Capture the cell that displays the provided text and extract its (x, y) central coordinate. 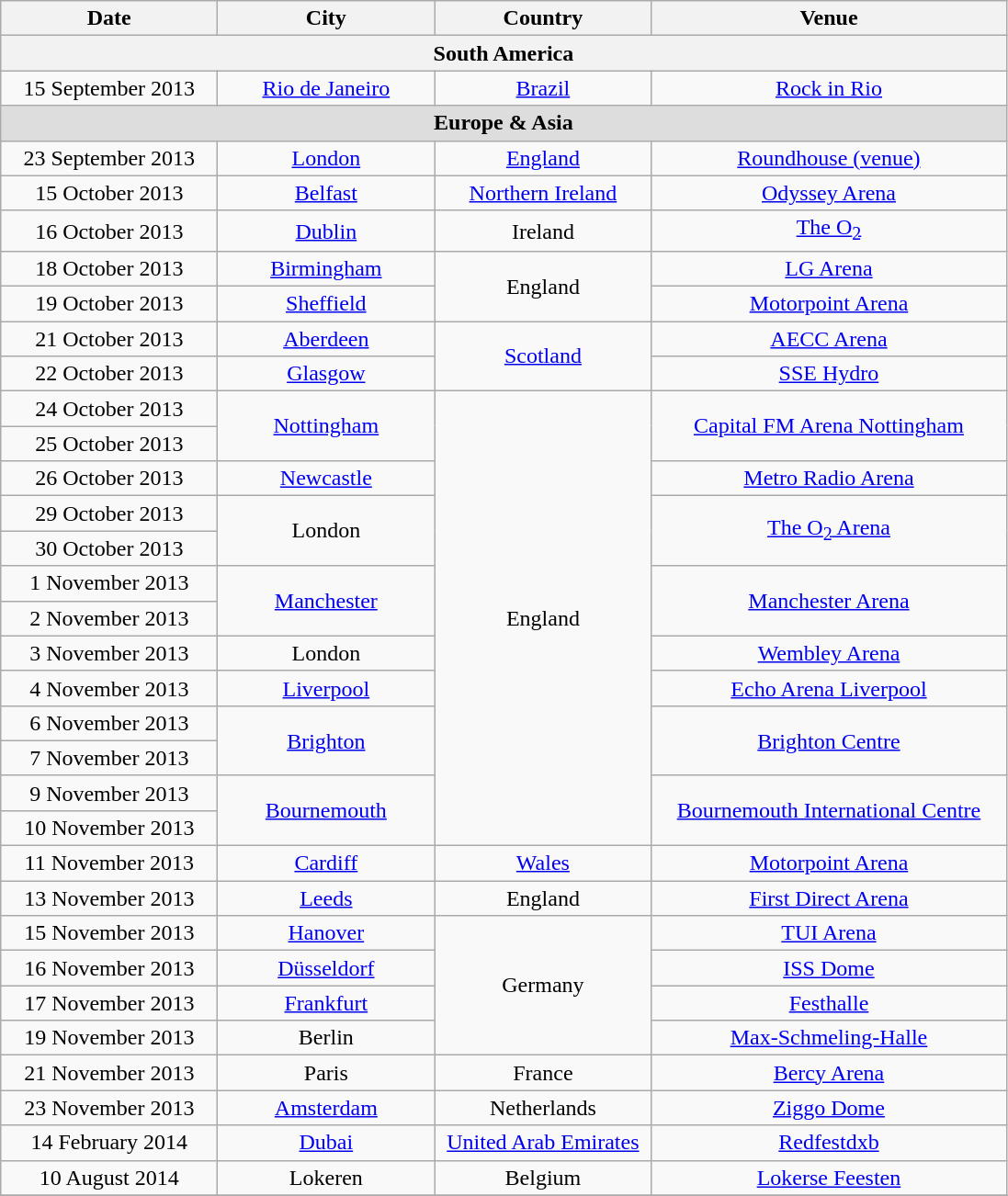
Manchester Arena (829, 601)
10 November 2013 (109, 828)
Europe & Asia (504, 123)
Metro Radio Arena (829, 479)
Leeds (326, 898)
Scotland (543, 356)
Rock in Rio (829, 88)
16 October 2013 (109, 231)
18 October 2013 (109, 268)
Germany (543, 986)
15 September 2013 (109, 88)
Nottingham (326, 426)
City (326, 18)
LG Arena (829, 268)
Dubai (326, 1143)
Dublin (326, 231)
United Arab Emirates (543, 1143)
ISS Dome (829, 968)
4 November 2013 (109, 688)
24 October 2013 (109, 409)
Redfestdxb (829, 1143)
21 November 2013 (109, 1073)
Wembley Arena (829, 653)
10 August 2014 (109, 1178)
Festhalle (829, 1003)
Bournemouth (326, 810)
15 November 2013 (109, 933)
South America (504, 53)
Odyssey Arena (829, 193)
Lokeren (326, 1178)
Max-Schmeling-Halle (829, 1038)
Hanover (326, 933)
29 October 2013 (109, 513)
Berlin (326, 1038)
14 February 2014 (109, 1143)
30 October 2013 (109, 548)
Ziggo Dome (829, 1108)
Cardiff (326, 863)
3 November 2013 (109, 653)
Wales (543, 863)
Newcastle (326, 479)
SSE Hydro (829, 374)
France (543, 1073)
11 November 2013 (109, 863)
Düsseldorf (326, 968)
16 November 2013 (109, 968)
Liverpool (326, 688)
AECC Arena (829, 339)
Belgium (543, 1178)
Sheffield (326, 304)
The O2 (829, 231)
Amsterdam (326, 1108)
1 November 2013 (109, 583)
23 November 2013 (109, 1108)
Netherlands (543, 1108)
Glasgow (326, 374)
Roundhouse (venue) (829, 158)
The O2 Arena (829, 531)
21 October 2013 (109, 339)
Aberdeen (326, 339)
7 November 2013 (109, 758)
Ireland (543, 231)
First Direct Arena (829, 898)
13 November 2013 (109, 898)
TUI Arena (829, 933)
Birmingham (326, 268)
Paris (326, 1073)
22 October 2013 (109, 374)
15 October 2013 (109, 193)
19 November 2013 (109, 1038)
Lokerse Feesten (829, 1178)
Rio de Janeiro (326, 88)
23 September 2013 (109, 158)
Belfast (326, 193)
17 November 2013 (109, 1003)
Bournemouth International Centre (829, 810)
26 October 2013 (109, 479)
Capital FM Arena Nottingham (829, 426)
9 November 2013 (109, 793)
6 November 2013 (109, 723)
Venue (829, 18)
25 October 2013 (109, 444)
Country (543, 18)
Manchester (326, 601)
Northern Ireland (543, 193)
2 November 2013 (109, 618)
19 October 2013 (109, 304)
Date (109, 18)
Frankfurt (326, 1003)
Echo Arena Liverpool (829, 688)
Brazil (543, 88)
Brighton Centre (829, 740)
Brighton (326, 740)
Bercy Arena (829, 1073)
